Capture the cell that displays the provided text and extract its [X, Y] central coordinate. 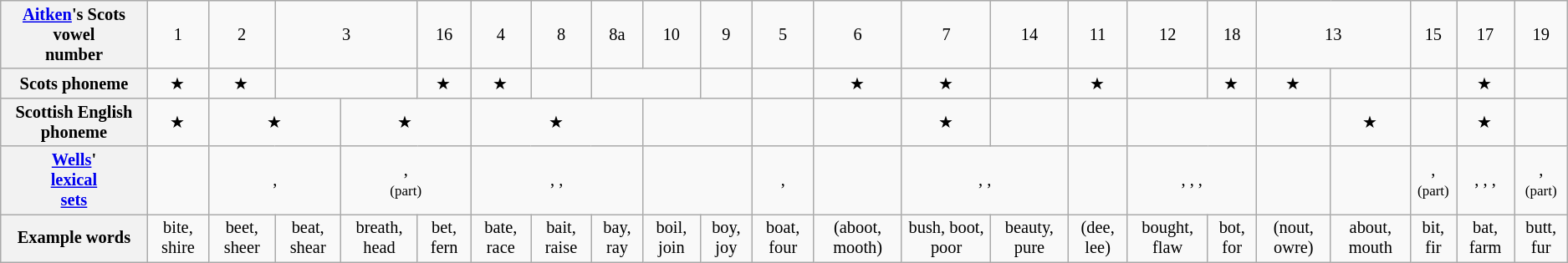
11 [1097, 34]
(nout, owre) [1293, 238]
bite, shire [178, 238]
18 [1232, 34]
bat, farm [1485, 238]
12 [1167, 34]
Wells' lexical sets [74, 180]
8 [561, 34]
(dee, lee) [1097, 238]
10 [672, 34]
boil, join [672, 238]
bot, for [1232, 238]
bay, ray [617, 238]
bet, fern [443, 238]
boat, four [783, 238]
15 [1433, 34]
bait, raise [561, 238]
4 [501, 34]
13 [1333, 34]
breath, head [380, 238]
3 [346, 34]
boy, joy [726, 238]
1 [178, 34]
Example words [74, 238]
Aitken's Scots vowel number [74, 34]
bit, fir [1433, 238]
(aboot, mooth) [858, 238]
16 [443, 34]
9 [726, 34]
beat, shear [308, 238]
Scottish English phoneme [74, 122]
5 [783, 34]
butt, fur [1541, 238]
14 [1029, 34]
about, mouth [1370, 238]
7 [946, 34]
19 [1541, 34]
17 [1485, 34]
beauty, pure [1029, 238]
6 [858, 34]
beet, sheer [243, 238]
bought, flaw [1167, 238]
Scots phoneme [74, 83]
bush, boot, poor [946, 238]
8a [617, 34]
2 [243, 34]
bate, race [501, 238]
